Return (X, Y) of the center of cell containing provided text 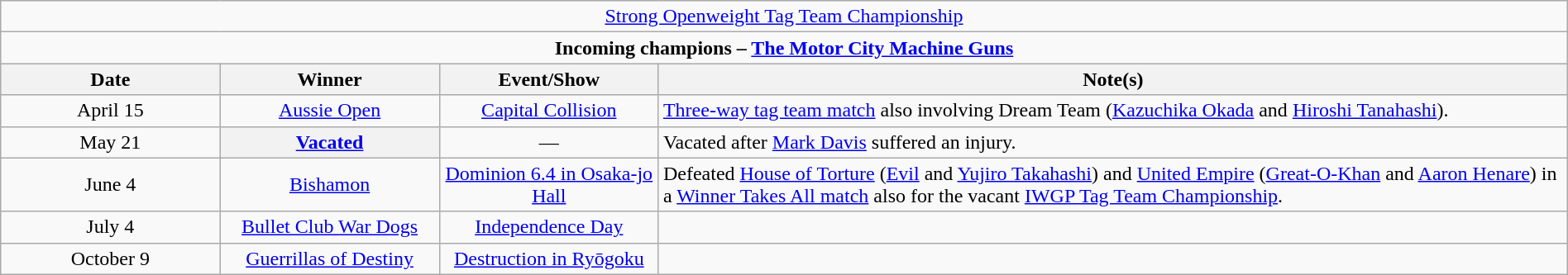
Event/Show (549, 79)
April 15 (111, 111)
Dominion 6.4 in Osaka-jo Hall (549, 185)
May 21 (111, 142)
Capital Collision (549, 111)
Three-way tag team match also involving Dream Team (Kazuchika Okada and Hiroshi Tanahashi). (1113, 111)
Vacated after Mark Davis suffered an injury. (1113, 142)
Aussie Open (329, 111)
Guerrillas of Destiny (329, 258)
Destruction in Ryōgoku (549, 258)
Incoming champions – The Motor City Machine Guns (784, 48)
Strong Openweight Tag Team Championship (784, 17)
July 4 (111, 227)
October 9 (111, 258)
June 4 (111, 185)
Winner (329, 79)
— (549, 142)
Bullet Club War Dogs (329, 227)
Independence Day (549, 227)
Date (111, 79)
Bishamon (329, 185)
Vacated (329, 142)
Note(s) (1113, 79)
